Provide the (X, Y) coordinate of the cell's center where the given text is located.  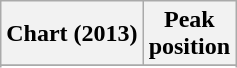
Chart (2013) (72, 34)
Peakposition (189, 34)
